Provide the [X, Y] coordinate of the cell's center where the given text is located.  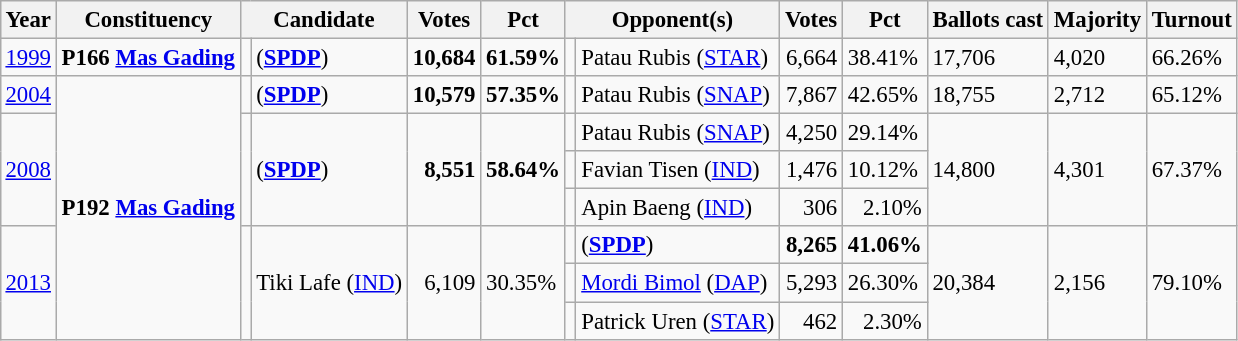
Tiki Lafe (IND) [330, 282]
20,384 [988, 282]
41.06% [886, 245]
1999 [28, 57]
42.65% [886, 95]
6,109 [444, 282]
58.64% [524, 170]
4,250 [812, 133]
5,293 [812, 283]
66.26% [1192, 57]
18,755 [988, 95]
Mordi Bimol (DAP) [678, 283]
P192 Mas Gading [148, 208]
29.14% [886, 133]
306 [812, 208]
Favian Tisen (IND) [678, 170]
8,551 [444, 170]
26.30% [886, 283]
Constituency [148, 20]
67.37% [1192, 170]
462 [812, 321]
2004 [28, 95]
14,800 [988, 170]
2008 [28, 170]
57.35% [524, 95]
Turnout [1192, 20]
Majority [1097, 20]
2,156 [1097, 282]
30.35% [524, 282]
Opponent(s) [672, 20]
65.12% [1192, 95]
6,664 [812, 57]
79.10% [1192, 282]
10,684 [444, 57]
2.10% [886, 208]
2013 [28, 282]
10.12% [886, 170]
7,867 [812, 95]
2,712 [1097, 95]
1,476 [812, 170]
10,579 [444, 95]
17,706 [988, 57]
P166 Mas Gading [148, 57]
38.41% [886, 57]
Apin Baeng (IND) [678, 208]
4,301 [1097, 170]
Patrick Uren (STAR) [678, 321]
Patau Rubis (STAR) [678, 57]
Year [28, 20]
Ballots cast [988, 20]
4,020 [1097, 57]
61.59% [524, 57]
2.30% [886, 321]
Candidate [324, 20]
8,265 [812, 245]
